Output the (X, Y) coordinate of the center of the cell containing the given text.  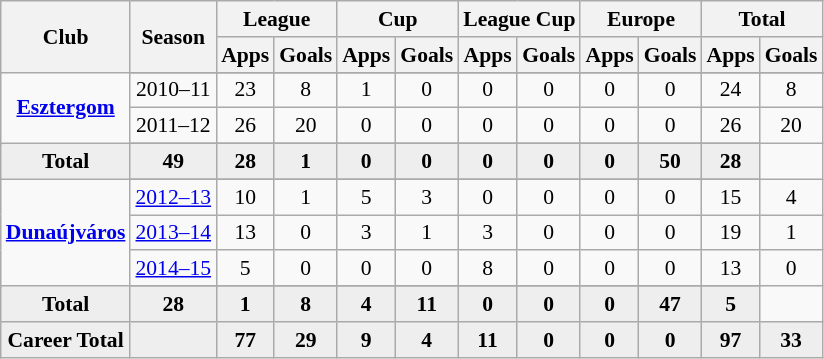
2011–12 (173, 126)
29 (306, 340)
2014–15 (173, 269)
97 (731, 340)
33 (792, 340)
Club (66, 36)
2013–14 (173, 233)
2012–13 (173, 197)
9 (366, 340)
50 (670, 162)
2010–11 (173, 90)
Career Total (66, 340)
League (276, 19)
Esztergom (66, 108)
24 (731, 90)
23 (245, 90)
Europe (640, 19)
49 (173, 162)
Cup (398, 19)
League Cup (519, 19)
19 (731, 233)
47 (670, 304)
Season (173, 36)
10 (245, 197)
Dunaújváros (66, 232)
77 (245, 340)
15 (731, 197)
